Return the (x, y) coordinate for the center point of the cell that contains the specified text.  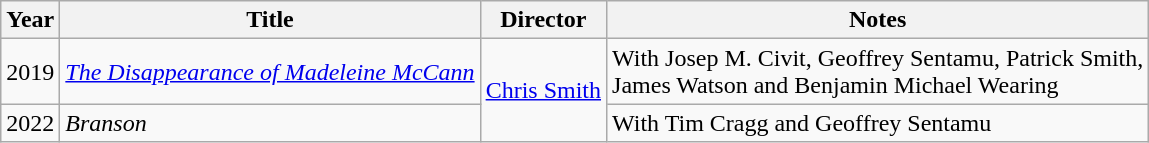
Year (30, 20)
The Disappearance of Madeleine McCann (270, 72)
Title (270, 20)
With Tim Cragg and Geoffrey Sentamu (878, 123)
Director (543, 20)
Chris Smith (543, 90)
Notes (878, 20)
2019 (30, 72)
2022 (30, 123)
With Josep M. Civit, Geoffrey Sentamu, Patrick Smith,James Watson and Benjamin Michael Wearing (878, 72)
Branson (270, 123)
